From the cell containing the given text, extract its center point as [x, y] coordinate. 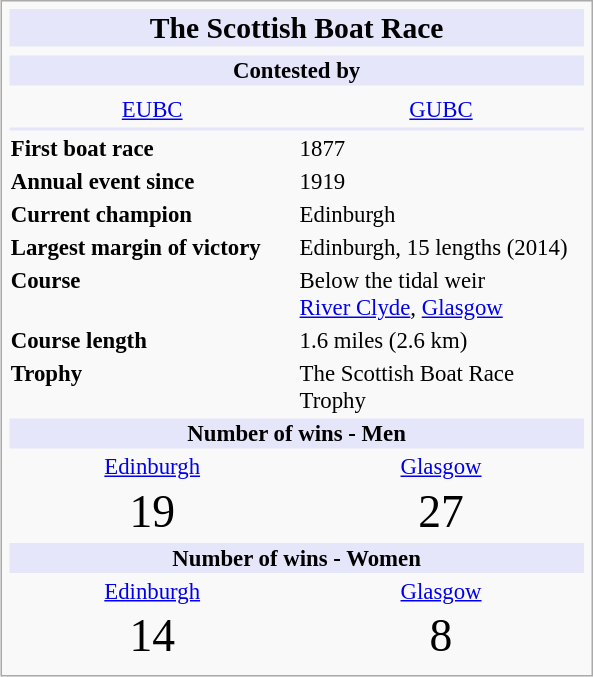
27 [441, 513]
EUBC [152, 110]
First boat race [152, 149]
Trophy [152, 388]
Annual event since [152, 182]
The Scottish Boat Race [296, 28]
1919 [441, 182]
Course [152, 294]
14 [152, 637]
1.6 miles (2.6 km) [441, 341]
Largest margin of victory [152, 248]
Number of wins - Men [296, 434]
Number of wins - Women [296, 558]
Current champion [152, 215]
8 [441, 637]
Course length [152, 341]
1877 [441, 149]
The Scottish Boat Race Trophy [441, 388]
Edinburgh, 15 lengths (2014) [441, 248]
Below the tidal weirRiver Clyde, Glasgow [441, 294]
19 [152, 513]
GUBC [441, 110]
Contested by [296, 71]
